For the text-containing cell, return its midpoint in [x, y] coordinate format. 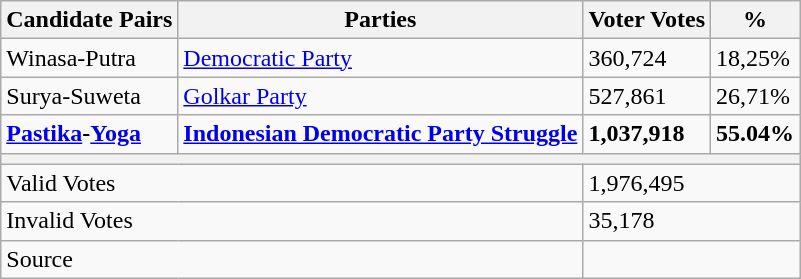
% [756, 20]
Democratic Party [380, 58]
Voter Votes [647, 20]
Parties [380, 20]
Pastika-Yoga [90, 134]
Valid Votes [292, 183]
Candidate Pairs [90, 20]
Surya-Suweta [90, 96]
26,71% [756, 96]
1,976,495 [692, 183]
Golkar Party [380, 96]
55.04% [756, 134]
Source [292, 259]
Indonesian Democratic Party Struggle [380, 134]
527,861 [647, 96]
Winasa-Putra [90, 58]
1,037,918 [647, 134]
360,724 [647, 58]
35,178 [692, 221]
18,25% [756, 58]
Invalid Votes [292, 221]
